Identify which cell holds the provided text, then report its [x, y] central coordinate. 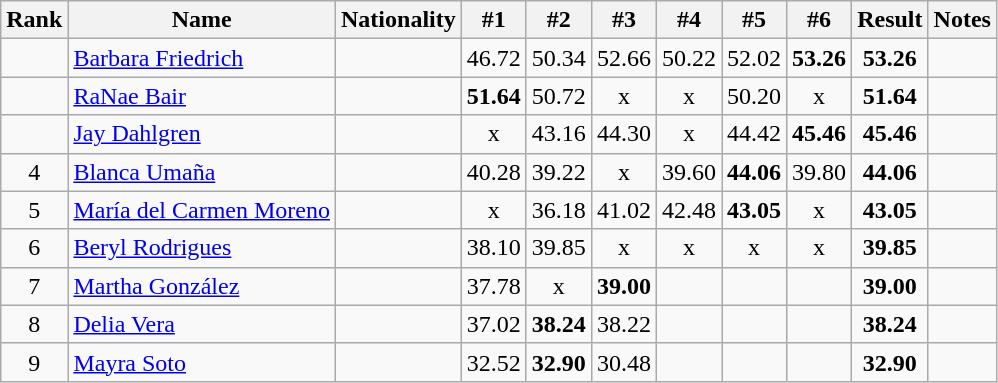
#6 [820, 20]
30.48 [624, 362]
38.10 [494, 248]
#5 [754, 20]
42.48 [688, 210]
43.16 [558, 134]
RaNae Bair [202, 96]
50.22 [688, 58]
Rank [34, 20]
37.78 [494, 286]
52.66 [624, 58]
María del Carmen Moreno [202, 210]
8 [34, 324]
Mayra Soto [202, 362]
50.20 [754, 96]
#4 [688, 20]
Nationality [399, 20]
7 [34, 286]
Notes [962, 20]
44.42 [754, 134]
52.02 [754, 58]
37.02 [494, 324]
Martha González [202, 286]
46.72 [494, 58]
39.22 [558, 172]
32.52 [494, 362]
39.80 [820, 172]
#1 [494, 20]
Jay Dahlgren [202, 134]
5 [34, 210]
39.60 [688, 172]
41.02 [624, 210]
Barbara Friedrich [202, 58]
#3 [624, 20]
50.34 [558, 58]
4 [34, 172]
Result [890, 20]
#2 [558, 20]
Name [202, 20]
36.18 [558, 210]
38.22 [624, 324]
40.28 [494, 172]
44.30 [624, 134]
Beryl Rodrigues [202, 248]
6 [34, 248]
50.72 [558, 96]
Blanca Umaña [202, 172]
9 [34, 362]
Delia Vera [202, 324]
